Pinpoint the cell where the given text exists, returning its [X, Y] midpoint coordinate. 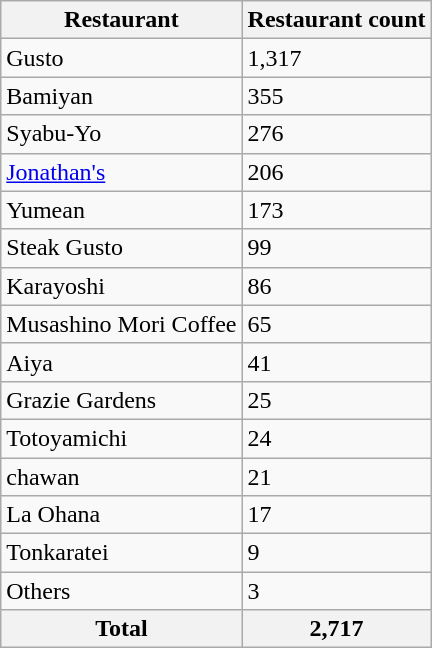
276 [336, 134]
1,317 [336, 58]
21 [336, 477]
Musashino Mori Coffee [122, 324]
Others [122, 591]
Gusto [122, 58]
206 [336, 172]
355 [336, 96]
La Ohana [122, 515]
9 [336, 553]
2,717 [336, 629]
Aiya [122, 362]
Jonathan's [122, 172]
Yumean [122, 210]
Restaurant [122, 20]
173 [336, 210]
Steak Gusto [122, 248]
41 [336, 362]
99 [336, 248]
Totoyamichi [122, 438]
Bamiyan [122, 96]
3 [336, 591]
Karayoshi [122, 286]
Syabu-Yo [122, 134]
Grazie Gardens [122, 400]
Total [122, 629]
chawan [122, 477]
17 [336, 515]
Restaurant count [336, 20]
24 [336, 438]
65 [336, 324]
Tonkaratei [122, 553]
86 [336, 286]
25 [336, 400]
